Output the [X, Y] coordinate of the center of the cell containing the given text.  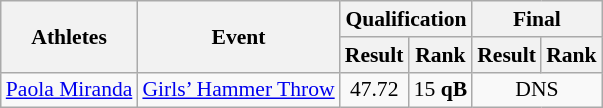
47.72 [374, 90]
Final [536, 19]
Athletes [70, 36]
15 qB [441, 90]
Event [238, 36]
DNS [536, 90]
Qualification [406, 19]
Girls’ Hammer Throw [238, 90]
Paola Miranda [70, 90]
